For the text-containing cell, return its midpoint in [X, Y] coordinate format. 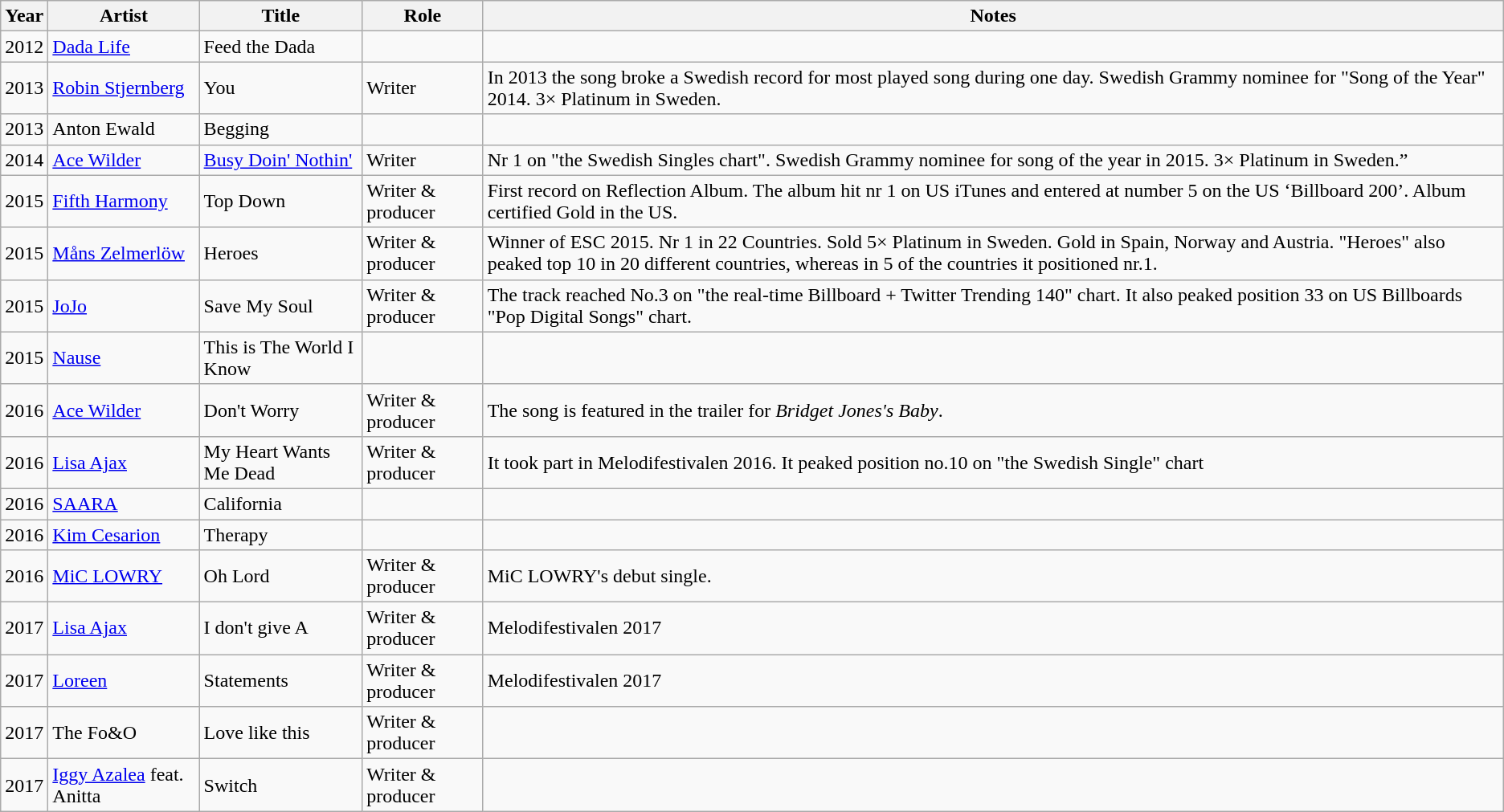
It took part in Melodifestivalen 2016. It peaked position no.10 on "the Swedish Single" chart [993, 463]
Title [281, 16]
Artist [124, 16]
Notes [993, 16]
Kim Cesarion [124, 534]
Busy Doin' Nothin' [281, 160]
Begging [281, 129]
Top Down [281, 201]
My Heart Wants Me Dead [281, 463]
Heroes [281, 254]
Robin Stjernberg [124, 88]
Nr 1 on "the Swedish Singles chart". Swedish Grammy nominee for song of the year in 2015. 3× Platinum in Sweden.” [993, 160]
I don't give A [281, 628]
Iggy Azalea feat. Anitta [124, 785]
Save My Soul [281, 305]
MiC LOWRY's debut single. [993, 577]
2012 [24, 47]
You [281, 88]
JoJo [124, 305]
Dada Life [124, 47]
SAARA [124, 504]
Måns Zelmerlöw [124, 254]
MiC LOWRY [124, 577]
Feed the Dada [281, 47]
Fifth Harmony [124, 201]
First record on Reflection Album. The album hit nr 1 on US iTunes and entered at number 5 on the US ‘Billboard 200’. Album certified Gold in the US. [993, 201]
Statements [281, 681]
Oh Lord [281, 577]
This is The World I Know [281, 358]
The song is featured in the trailer for Bridget Jones's Baby. [993, 410]
The Fo&O [124, 732]
Therapy [281, 534]
Loreen [124, 681]
Switch [281, 785]
Nause [124, 358]
2014 [24, 160]
Year [24, 16]
Don't Worry [281, 410]
Anton Ewald [124, 129]
California [281, 504]
Love like this [281, 732]
Role [423, 16]
